Detect which cell encompasses the target text, then output its (x, y) center coordinate. 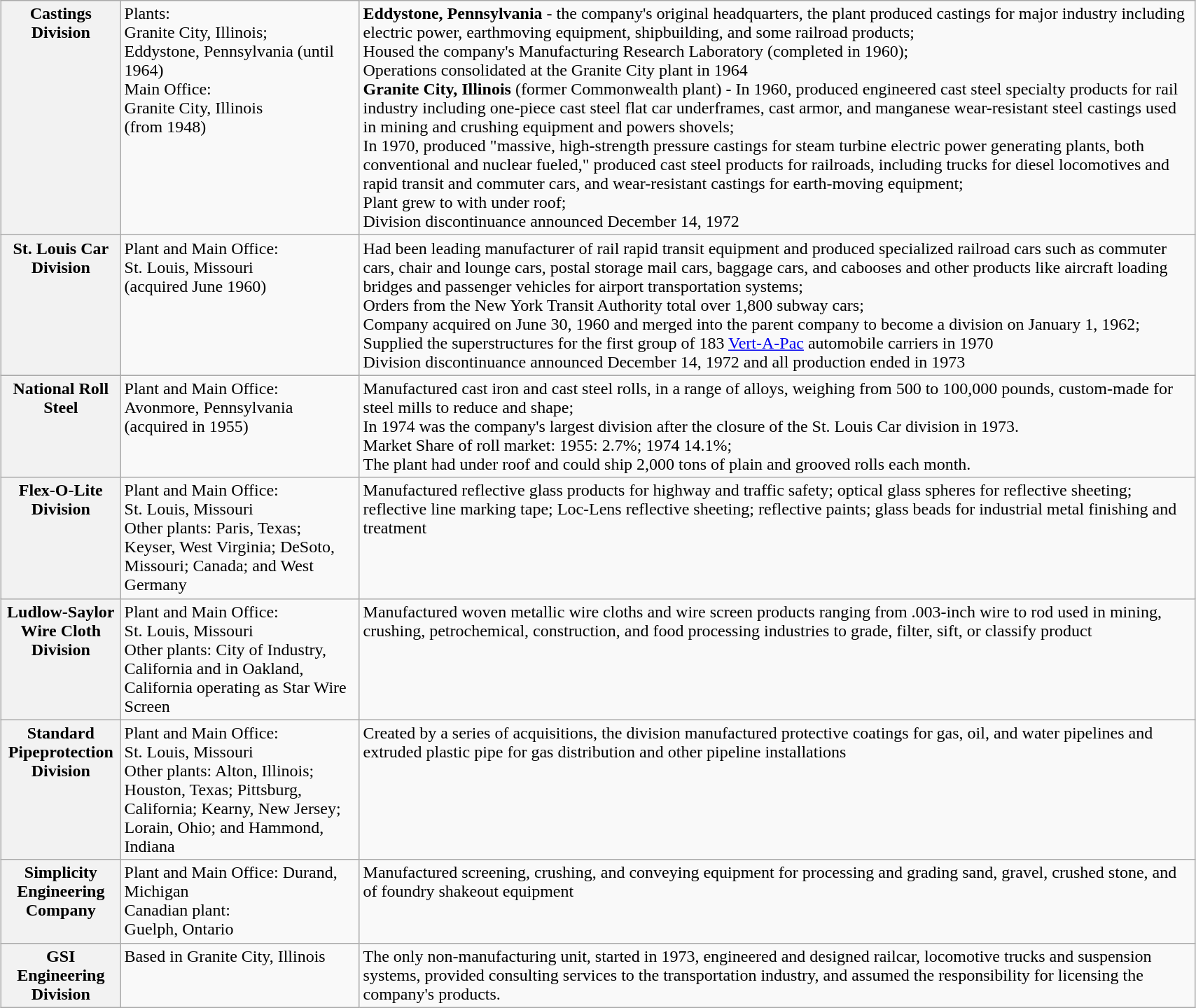
Plant and Main Office: Durand, MichiganCanadian plant:Guelph, Ontario (239, 902)
Based in Granite City, Illinois (239, 975)
Castings Division (61, 118)
St. Louis Car Division (61, 305)
Standard Pipeprotection Division (61, 790)
Plant and Main Office: Avonmore, Pennsylvania (acquired in 1955) (239, 426)
GSI Engineering Division (61, 975)
Plant and Main Office:St. Louis, Missouri Other plants: City of Industry, California and in Oakland, California operating as Star Wire Screen (239, 659)
Plant and Main Office:St. Louis, Missouri(acquired June 1960) (239, 305)
Flex-O-Lite Division (61, 538)
Simplicity Engineering Company (61, 902)
Plants:Granite City, Illinois;Eddystone, Pennsylvania (until 1964)Main Office: Granite City, Illinois(from 1948) (239, 118)
National Roll Steel (61, 426)
Plant and Main Office: St. Louis, Missouri Other plants: Paris, Texas; Keyser, West Virginia; DeSoto, Missouri; Canada; and West Germany (239, 538)
Manufactured screening, crushing, and conveying equipment for processing and grading sand, gravel, crushed stone, and of foundry shakeout equipment (777, 902)
Ludlow-Saylor Wire Cloth Division (61, 659)
